Identify which cell holds the provided text, then report its (x, y) central coordinate. 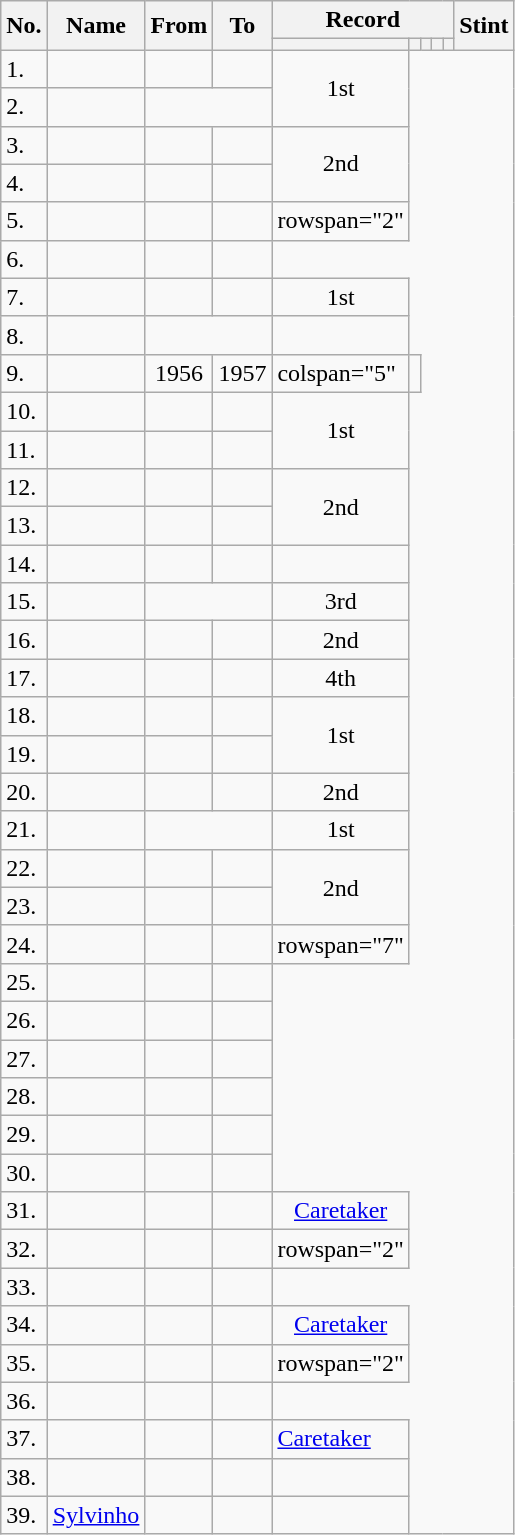
1. (24, 69)
rowspan="7" (341, 944)
4. (24, 183)
16. (24, 640)
1956 (179, 373)
19. (24, 754)
39. (24, 1515)
36. (24, 1401)
No. (24, 26)
37. (24, 1439)
13. (24, 526)
11. (24, 449)
30. (24, 1173)
28. (24, 1097)
23. (24, 906)
35. (24, 1363)
Record (363, 20)
31. (24, 1211)
22. (24, 868)
34. (24, 1325)
10. (24, 411)
18. (24, 716)
38. (24, 1477)
7. (24, 297)
3rd (341, 602)
2. (24, 107)
25. (24, 982)
5. (24, 221)
12. (24, 488)
26. (24, 1020)
colspan="5" (341, 373)
1957 (242, 373)
33. (24, 1287)
3. (24, 145)
32. (24, 1249)
27. (24, 1059)
14. (24, 564)
From (179, 26)
Sylvinho (96, 1515)
To (242, 26)
20. (24, 792)
29. (24, 1135)
4th (341, 678)
9. (24, 373)
Stint (484, 26)
6. (24, 259)
8. (24, 335)
24. (24, 944)
15. (24, 602)
21. (24, 830)
17. (24, 678)
Name (96, 26)
